Scan for the cell matching the given text and deliver its (x, y) coordinate at center. 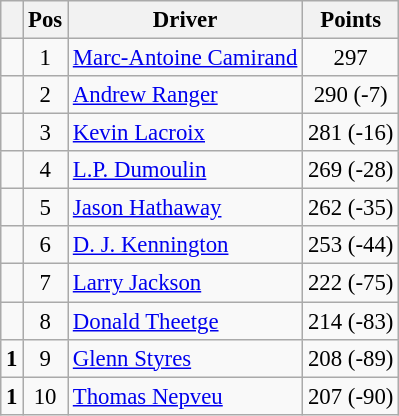
7 (46, 283)
Larry Jackson (186, 283)
D. J. Kennington (186, 245)
262 (-35) (351, 208)
10 (46, 396)
Glenn Styres (186, 358)
6 (46, 245)
Kevin Lacroix (186, 133)
2 (46, 95)
4 (46, 170)
Thomas Nepveu (186, 396)
269 (-28) (351, 170)
8 (46, 321)
5 (46, 208)
Driver (186, 20)
208 (-89) (351, 358)
281 (-16) (351, 133)
222 (-75) (351, 283)
Pos (46, 20)
207 (-90) (351, 396)
Points (351, 20)
290 (-7) (351, 95)
3 (46, 133)
Andrew Ranger (186, 95)
214 (-83) (351, 321)
L.P. Dumoulin (186, 170)
Donald Theetge (186, 321)
253 (-44) (351, 245)
Marc-Antoine Camirand (186, 58)
9 (46, 358)
Jason Hathaway (186, 208)
297 (351, 58)
